Scan for the cell matching the given text and deliver its [X, Y] coordinate at center. 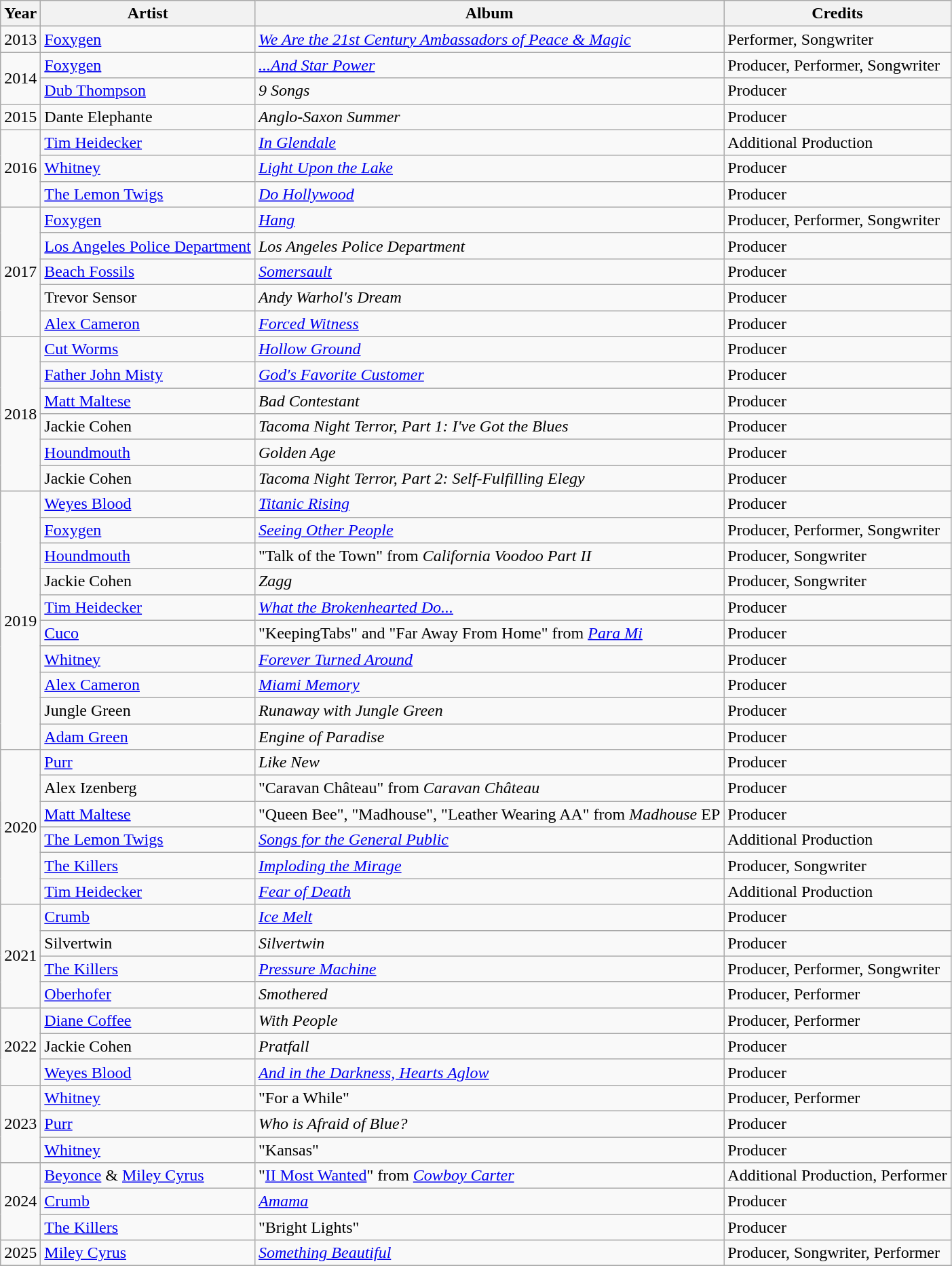
Light Upon the Lake [489, 168]
"Kansas" [489, 1150]
"Caravan Château" from Caravan Château [489, 788]
With People [489, 1020]
Jungle Green [148, 710]
2021 [20, 956]
Cut Worms [148, 349]
Beyonce & Miley Cyrus [148, 1176]
"Queen Bee", "Madhouse", "Leather Wearing AA" from Madhouse EP [489, 814]
Dub Thompson [148, 91]
Golden Age [489, 453]
Performer, Songwriter [837, 39]
Engine of Paradise [489, 736]
Like New [489, 763]
Beach Fossils [148, 271]
Somersault [489, 271]
Adam Green [148, 736]
2017 [20, 271]
2025 [20, 1253]
2020 [20, 827]
2015 [20, 117]
Pressure Machine [489, 969]
Hang [489, 220]
Andy Warhol's Dream [489, 297]
Zagg [489, 581]
Miley Cyrus [148, 1253]
Father John Misty [148, 375]
Oberhofer [148, 995]
Diane Coffee [148, 1020]
2023 [20, 1124]
Who is Afraid of Blue? [489, 1124]
Ice Melt [489, 917]
2018 [20, 414]
Imploding the Mirage [489, 866]
Pratfall [489, 1046]
God's Favorite Customer [489, 375]
"KeepingTabs" and "Far Away From Home" from Para Mi [489, 633]
Titanic Rising [489, 504]
2013 [20, 39]
And in the Darkness, Hearts Aglow [489, 1072]
Artist [148, 14]
2022 [20, 1046]
Additional Production, Performer [837, 1176]
2019 [20, 620]
Trevor Sensor [148, 297]
Forever Turned Around [489, 659]
Bad Contestant [489, 401]
"Talk of the Town" from California Voodoo Part II [489, 556]
"II Most Wanted" from Cowboy Carter [489, 1176]
Runaway with Jungle Green [489, 710]
Anglo-Saxon Summer [489, 117]
"For a While" [489, 1098]
"Bright Lights" [489, 1227]
Seeing Other People [489, 530]
Dante Elephante [148, 117]
In Glendale [489, 142]
Cuco [148, 633]
Producer, Songwriter, Performer [837, 1253]
Credits [837, 14]
Hollow Ground [489, 349]
Album [489, 14]
Smothered [489, 995]
Songs for the General Public [489, 840]
...And Star Power [489, 65]
Tacoma Night Terror, Part 1: I've Got the Blues [489, 427]
Forced Witness [489, 324]
2014 [20, 78]
Miami Memory [489, 685]
2016 [20, 168]
We Are the 21st Century Ambassadors of Peace & Magic [489, 39]
Amama [489, 1202]
Tacoma Night Terror, Part 2: Self-Fulfilling Elegy [489, 478]
Something Beautiful [489, 1253]
Year [20, 14]
What the Brokenhearted Do... [489, 607]
Fear of Death [489, 891]
Alex Izenberg [148, 788]
2024 [20, 1202]
9 Songs [489, 91]
Do Hollywood [489, 194]
